Extract the (X, Y) coordinate from the center of the cell holding the provided text.  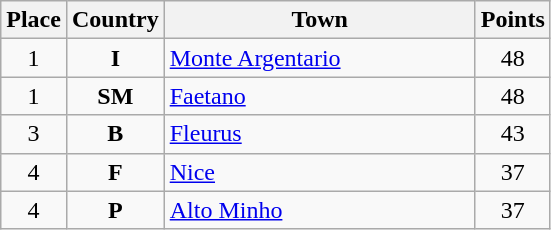
I (115, 58)
SM (115, 96)
3 (34, 134)
Fleurus (320, 134)
F (115, 172)
Nice (320, 172)
43 (512, 134)
B (115, 134)
Faetano (320, 96)
Monte Argentario (320, 58)
Points (512, 20)
Alto Minho (320, 210)
P (115, 210)
Town (320, 20)
Place (34, 20)
Country (115, 20)
